Output the (x, y) coordinate of the center of the cell containing the given text.  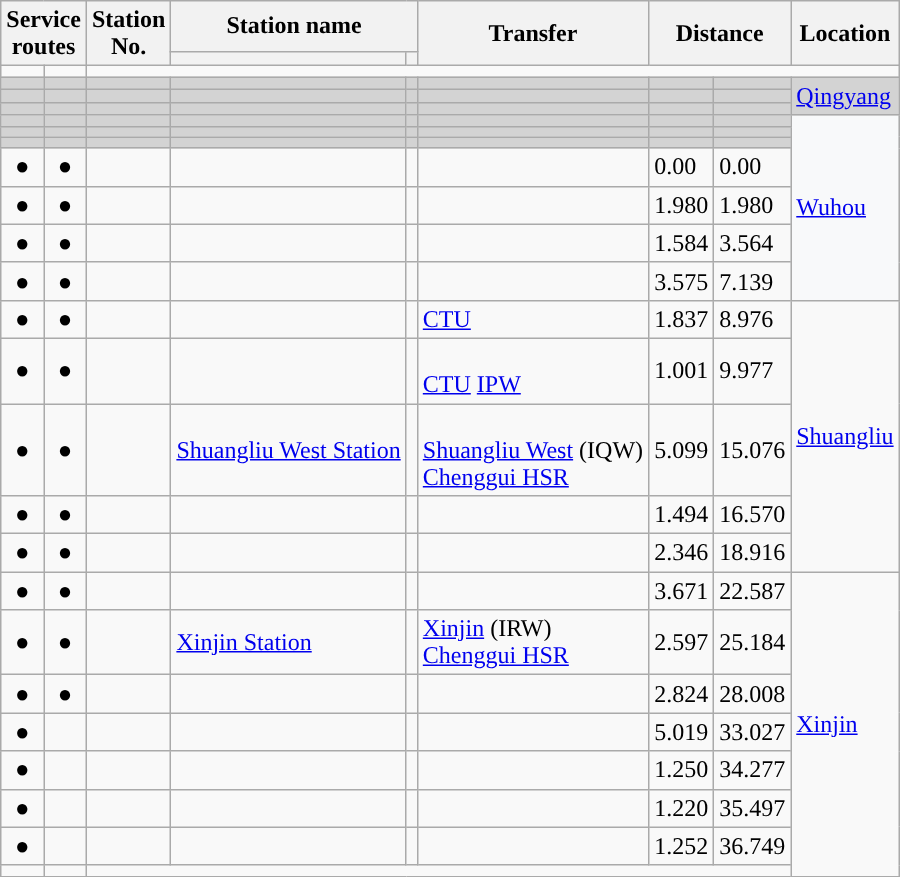
3.564 (752, 243)
2.346 (682, 553)
34.277 (752, 770)
StationNo. (128, 34)
Wuhou (845, 208)
1.837 (682, 319)
Qingyang (845, 96)
Shuangliu West (IQW)Chenggui HSR (532, 450)
5.099 (682, 450)
3.671 (682, 591)
1.001 (682, 370)
1.494 (682, 515)
33.027 (752, 732)
Location (845, 34)
15.076 (752, 450)
9.977 (752, 370)
8.976 (752, 319)
1.250 (682, 770)
3.575 (682, 281)
Xinjin (IRW)Chenggui HSR (532, 642)
36.749 (752, 846)
Shuangliu (845, 436)
2.597 (682, 642)
16.570 (752, 515)
35.497 (752, 808)
Xinjin Station (288, 642)
Station name (294, 26)
5.019 (682, 732)
1.584 (682, 243)
2.824 (682, 694)
Distance (720, 34)
Serviceroutes (44, 34)
18.916 (752, 553)
22.587 (752, 591)
7.139 (752, 281)
CTU (532, 319)
CTU IPW (532, 370)
Xinjin (845, 724)
Shuangliu West Station (288, 450)
Transfer (532, 34)
28.008 (752, 694)
1.220 (682, 808)
1.252 (682, 846)
25.184 (752, 642)
